Identify which cell holds the provided text, then report its [X, Y] central coordinate. 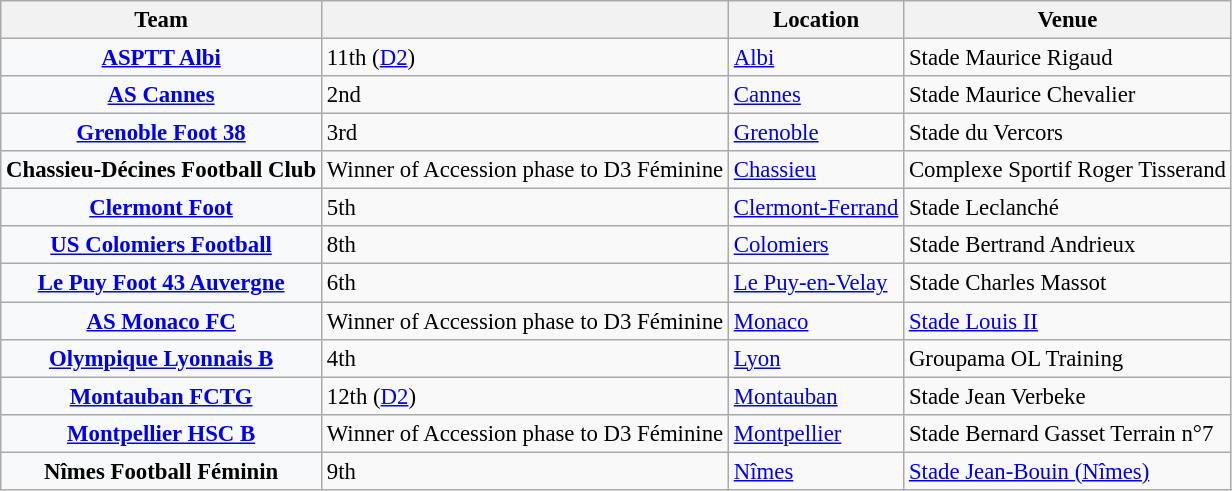
5th [524, 208]
Nîmes [816, 471]
Nîmes Football Féminin [162, 471]
Complexe Sportif Roger Tisserand [1068, 170]
Albi [816, 58]
Location [816, 20]
Stade Maurice Chevalier [1068, 95]
AS Cannes [162, 95]
Montauban FCTG [162, 396]
Le Puy Foot 43 Auvergne [162, 283]
Venue [1068, 20]
Chassieu [816, 170]
Lyon [816, 358]
Monaco [816, 321]
9th [524, 471]
12th (D2) [524, 396]
Cannes [816, 95]
Stade Charles Massot [1068, 283]
Stade Maurice Rigaud [1068, 58]
Colomiers [816, 245]
3rd [524, 133]
Stade Leclanché [1068, 208]
Stade Jean-Bouin (Nîmes) [1068, 471]
Clermont Foot [162, 208]
Montpellier HSC B [162, 433]
Stade Jean Verbeke [1068, 396]
11th (D2) [524, 58]
Stade du Vercors [1068, 133]
Groupama OL Training [1068, 358]
Montauban [816, 396]
8th [524, 245]
Stade Bertrand Andrieux [1068, 245]
2nd [524, 95]
Team [162, 20]
Olympique Lyonnais B [162, 358]
Grenoble [816, 133]
Stade Louis II [1068, 321]
Stade Bernard Gasset Terrain n°7 [1068, 433]
AS Monaco FC [162, 321]
Le Puy-en-Velay [816, 283]
Montpellier [816, 433]
Clermont-Ferrand [816, 208]
6th [524, 283]
4th [524, 358]
Chassieu-Décines Football Club [162, 170]
US Colomiers Football [162, 245]
Grenoble Foot 38 [162, 133]
ASPTT Albi [162, 58]
